Identify which cell holds the provided text, then report its (x, y) central coordinate. 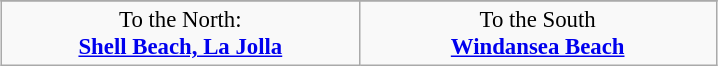
To the North:Shell Beach, La Jolla (180, 34)
To the SouthWindansea Beach (538, 34)
